Find where the given text appears and provide that cell's center as (X, Y) coordinate. 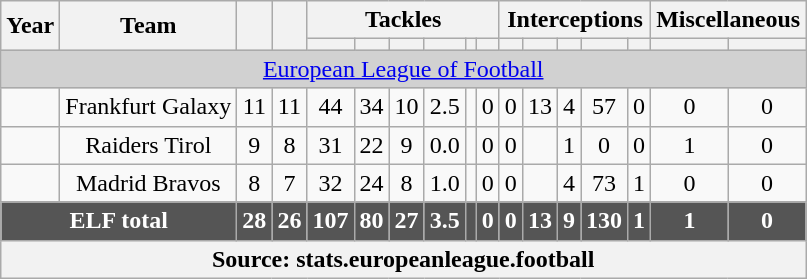
Frankfurt Galaxy (148, 107)
7 (290, 183)
34 (372, 107)
Source: stats.europeanleague.football (404, 259)
Team (148, 26)
1.0 (444, 183)
107 (330, 221)
22 (372, 145)
10 (406, 107)
73 (604, 183)
Interceptions (574, 20)
80 (372, 221)
32 (330, 183)
31 (330, 145)
44 (330, 107)
27 (406, 221)
28 (254, 221)
European League of Football (404, 69)
2.5 (444, 107)
0.0 (444, 145)
Madrid Bravos (148, 183)
Miscellaneous (728, 20)
57 (604, 107)
130 (604, 221)
3.5 (444, 221)
26 (290, 221)
Tackles (403, 20)
ELF total (119, 221)
Raiders Tirol (148, 145)
24 (372, 183)
Year (30, 26)
